From the cell containing the given text, extract its center point as (x, y) coordinate. 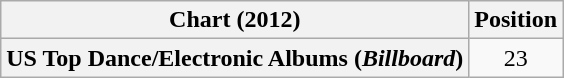
Chart (2012) (235, 20)
US Top Dance/Electronic Albums (Billboard) (235, 58)
23 (516, 58)
Position (516, 20)
